Scan for the cell matching the given text and deliver its (x, y) coordinate at center. 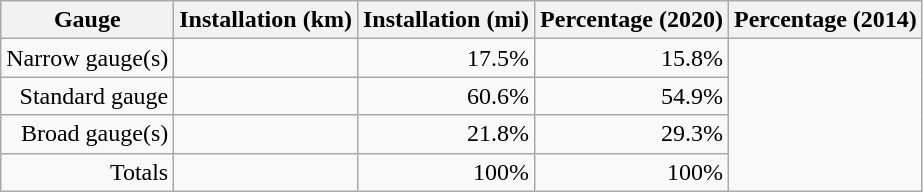
17.5% (446, 58)
Gauge (88, 20)
Standard gauge (88, 96)
54.9% (632, 96)
Broad gauge(s) (88, 134)
21.8% (446, 134)
60.6% (446, 96)
Percentage (2014) (825, 20)
15.8% (632, 58)
Narrow gauge(s) (88, 58)
29.3% (632, 134)
Percentage (2020) (632, 20)
Installation (km) (266, 20)
Installation (mi) (446, 20)
Totals (88, 172)
